Pinpoint the cell where the given text exists, returning its [x, y] midpoint coordinate. 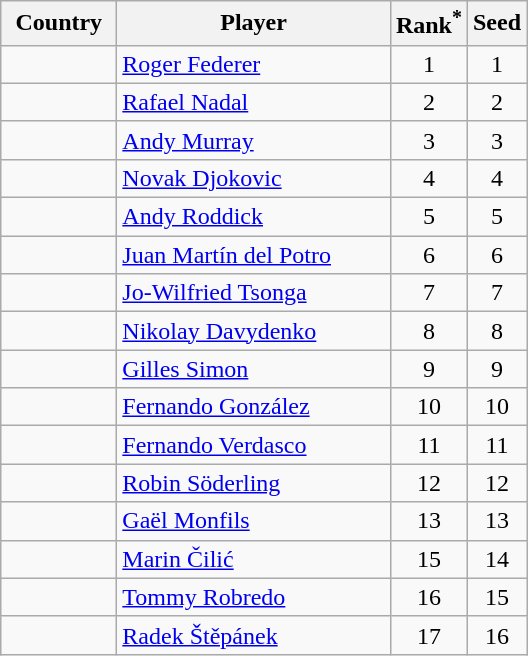
Rafael Nadal [254, 102]
Seed [496, 24]
Radek Štěpánek [254, 635]
Robin Söderling [254, 483]
Fernando Verdasco [254, 445]
Nikolay Davydenko [254, 331]
Country [59, 24]
Tommy Robredo [254, 597]
Andy Roddick [254, 217]
Andy Murray [254, 140]
Jo-Wilfried Tsonga [254, 293]
Marin Čilić [254, 559]
Rank* [428, 24]
Juan Martín del Potro [254, 255]
Fernando González [254, 407]
Roger Federer [254, 64]
14 [496, 559]
Gilles Simon [254, 369]
Novak Djokovic [254, 178]
Player [254, 24]
Gaël Monfils [254, 521]
17 [428, 635]
